Extract the (x, y) coordinate from the center of the cell holding the provided text.  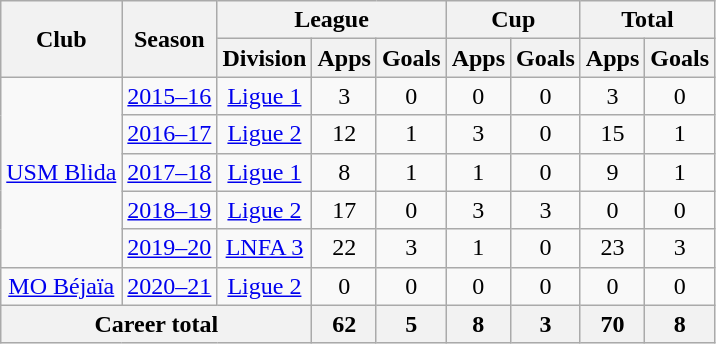
Career total (156, 324)
2020–21 (170, 286)
9 (612, 172)
LNFA 3 (264, 248)
23 (612, 248)
2017–18 (170, 172)
12 (344, 134)
Season (170, 39)
Total (647, 20)
Club (62, 39)
2018–19 (170, 210)
League (332, 20)
Cup (513, 20)
2015–16 (170, 96)
17 (344, 210)
Division (264, 58)
70 (612, 324)
2019–20 (170, 248)
2016–17 (170, 134)
USM Blida (62, 172)
22 (344, 248)
62 (344, 324)
5 (411, 324)
15 (612, 134)
MO Béjaïa (62, 286)
